Output the (X, Y) coordinate of the center of the cell containing the given text.  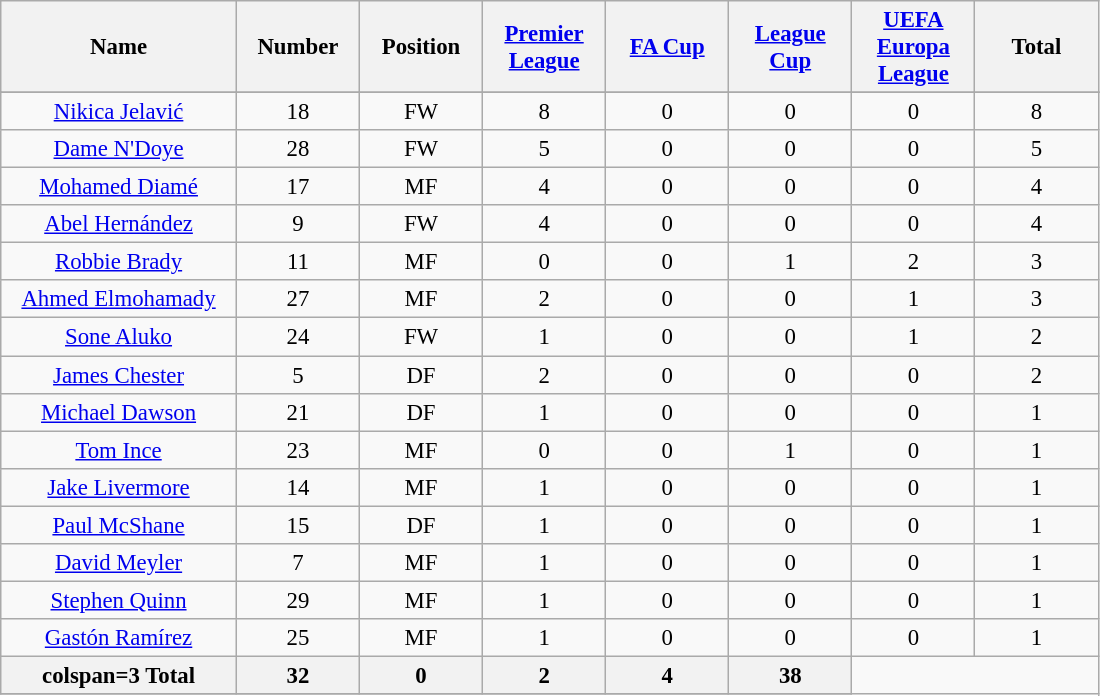
Abel Hernández (119, 224)
7 (298, 563)
Position (420, 47)
LeagueCup (790, 47)
David Meyler (119, 563)
Robbie Brady (119, 262)
38 (790, 675)
James Chester (119, 375)
Name (119, 47)
Gastón Ramírez (119, 638)
21 (298, 412)
Mohamed Diamé (119, 187)
27 (298, 299)
Michael Dawson (119, 412)
Sone Aluko (119, 337)
23 (298, 450)
32 (298, 675)
15 (298, 525)
colspan=3 Total (119, 675)
28 (298, 149)
29 (298, 600)
18 (298, 112)
25 (298, 638)
Premier League (544, 47)
FA Cup (668, 47)
24 (298, 337)
Tom Ince (119, 450)
14 (298, 487)
Total (1036, 47)
UEFA Europa League (914, 47)
Paul McShane (119, 525)
9 (298, 224)
Dame N'Doye (119, 149)
17 (298, 187)
11 (298, 262)
Stephen Quinn (119, 600)
Nikica Jelavić (119, 112)
Number (298, 47)
Jake Livermore (119, 487)
Ahmed Elmohamady (119, 299)
